Provide the [X, Y] coordinate of the cell's center where the given text is located.  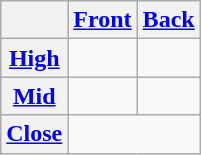
Close [34, 134]
Front [102, 20]
Back [168, 20]
High [34, 58]
Mid [34, 96]
